Locate the cell with the specified text and output its [x, y] center coordinate. 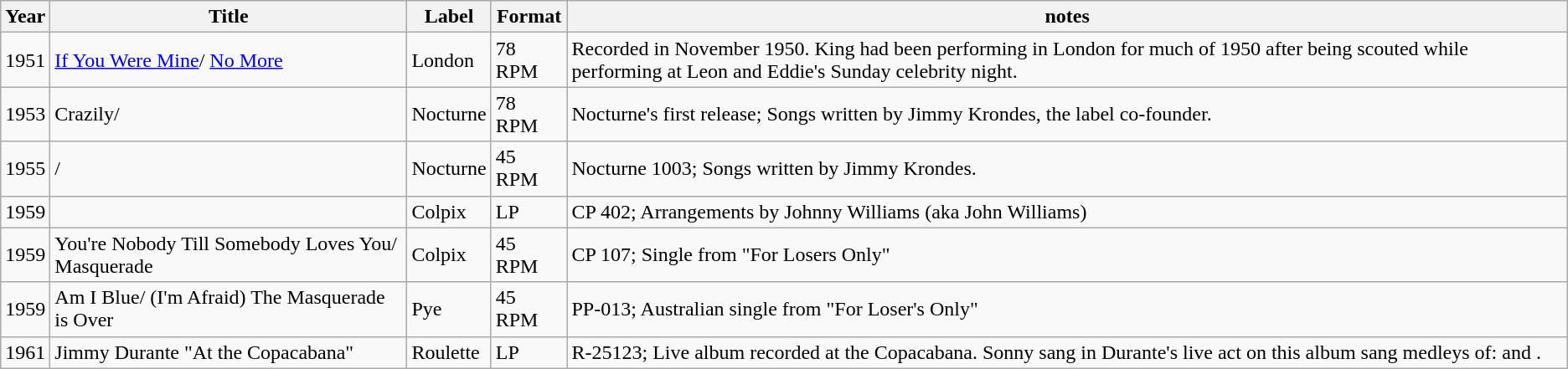
Roulette [449, 352]
Format [529, 17]
1953 [25, 114]
Crazily/ [229, 114]
If You Were Mine/ No More [229, 60]
1951 [25, 60]
You're Nobody Till Somebody Loves You/ Masquerade [229, 254]
notes [1067, 17]
R-25123; Live album recorded at the Copacabana. Sonny sang in Durante's live act on this album sang medleys of: and . [1067, 352]
/ [229, 169]
Nocturne's first release; Songs written by Jimmy Krondes, the label co-founder. [1067, 114]
CP 107; Single from "For Losers Only" [1067, 254]
PP-013; Australian single from "For Loser's Only" [1067, 310]
1955 [25, 169]
Pye [449, 310]
London [449, 60]
Label [449, 17]
Nocturne 1003; Songs written by Jimmy Krondes. [1067, 169]
Title [229, 17]
Am I Blue/ (I'm Afraid) The Masquerade is Over [229, 310]
CP 402; Arrangements by Johnny Williams (aka John Williams) [1067, 212]
Jimmy Durante "At the Copacabana" [229, 352]
Year [25, 17]
1961 [25, 352]
